From the cell containing the given text, extract its center point as [X, Y] coordinate. 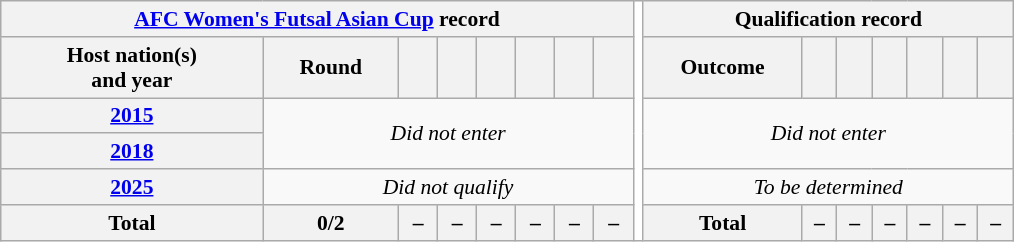
AFC Women's Futsal Asian Cup record [318, 19]
2018 [132, 152]
Did not qualify [448, 187]
Host nation(s)and year [132, 68]
To be determined [828, 187]
Round [331, 68]
2025 [132, 187]
0/2 [331, 223]
2015 [132, 116]
Qualification record [828, 19]
Outcome [722, 68]
